Determine the [x, y] coordinate at the center of the cell enclosing the given text.  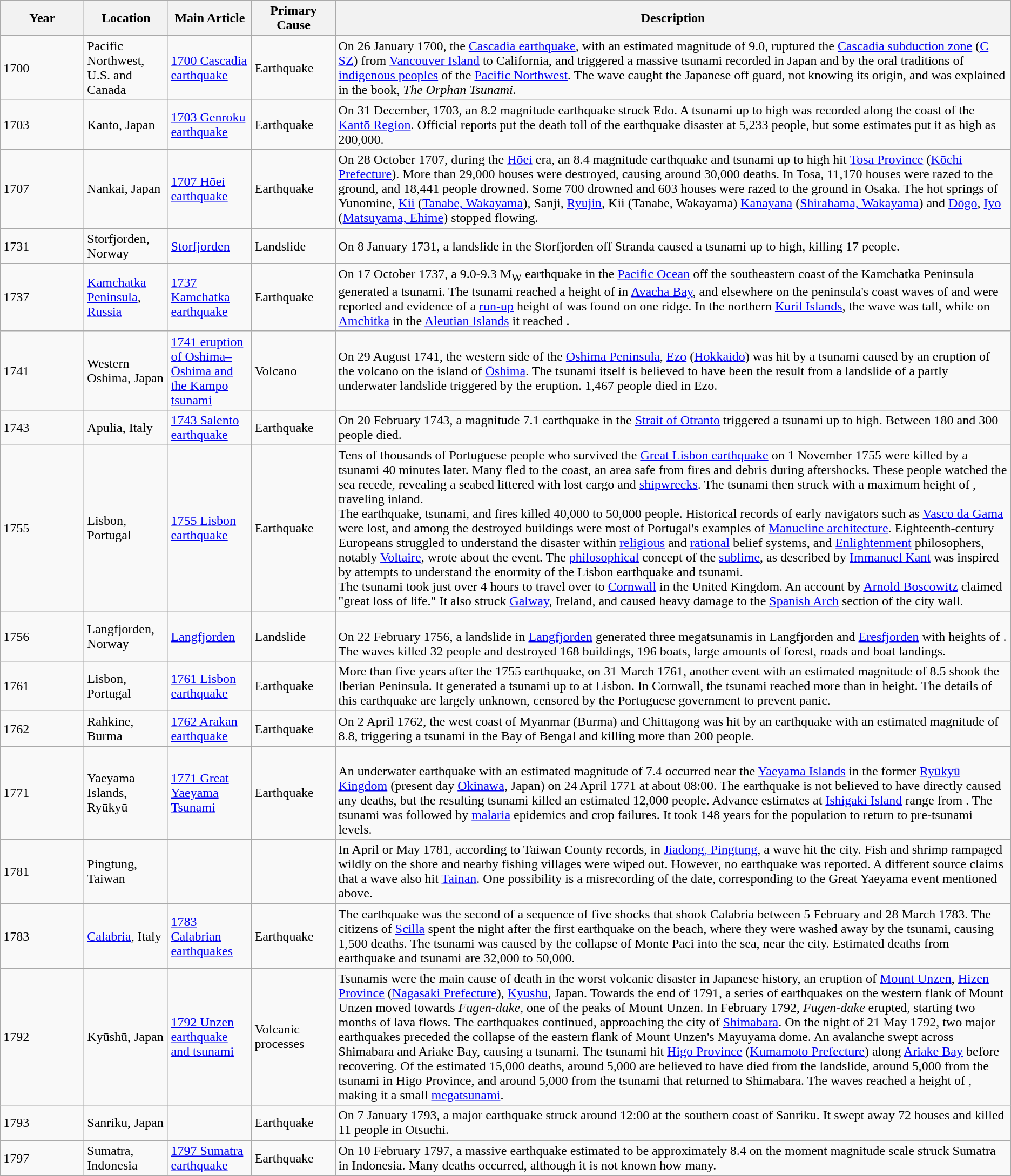
1761 Lisbon earthquake [210, 686]
1703 Genroku earthquake [210, 125]
Kyūshū, Japan [126, 1037]
1755 [42, 529]
On 8 January 1731, a landslide in the Storfjorden off Stranda caused a tsunami up to high, killing 17 people. [673, 246]
1762 [42, 729]
1707 [42, 189]
Yaeyama Islands, Ryūkyū [126, 793]
Volcanic processes [294, 1037]
1792 [42, 1037]
Kamchatka Peninsula, Russia [126, 297]
1755 Lisbon earthquake [210, 529]
Langfjorden, Norway [126, 637]
1771 Great Yaeyama Tsunami [210, 793]
1761 [42, 686]
Calabria, Italy [126, 936]
1700 [42, 68]
1781 [42, 871]
1771 [42, 793]
1797 Sumatra earthquake [210, 1158]
1756 [42, 637]
Description [673, 18]
Location [126, 18]
1793 [42, 1123]
Nankai, Japan [126, 189]
1792 Unzen earthquake and tsunami [210, 1037]
Western Oshima, Japan [126, 370]
Pingtung, Taiwan [126, 871]
Rahkine, Burma [126, 729]
Storfjorden [210, 246]
1731 [42, 246]
Langfjorden [210, 637]
Sumatra, Indonesia [126, 1158]
1797 [42, 1158]
Volcano [294, 370]
1703 [42, 125]
1743 Salento earthquake [210, 428]
Apulia, Italy [126, 428]
Pacific Northwest, U.S. and Canada [126, 68]
Main Article [210, 18]
Sanriku, Japan [126, 1123]
1700 Cascadia earthquake [210, 68]
1737 [42, 297]
1762 Arakan earthquake [210, 729]
Storfjorden, Norway [126, 246]
1743 [42, 428]
1741 [42, 370]
On 7 January 1793, a major earthquake struck around 12:00 at the southern coast of Sanriku. It swept away 72 houses and killed 11 people in Otsuchi. [673, 1123]
Primary Cause [294, 18]
1707 Hōei earthquake [210, 189]
On 20 February 1743, a magnitude 7.1 earthquake in the Strait of Otranto triggered a tsunami up to high. Between 180 and 300 people died. [673, 428]
Year [42, 18]
Kanto, Japan [126, 125]
1783 [42, 936]
1737 Kamchatka earthquake [210, 297]
1741 eruption of Oshima–Ōshima and the Kampo tsunami [210, 370]
1783 Calabrian earthquakes [210, 936]
